Find where the given text appears and provide that cell's center as [x, y] coordinate. 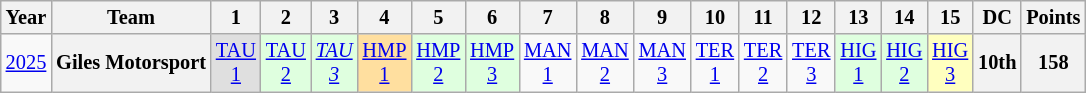
HIG3 [950, 63]
158 [1053, 63]
5 [438, 17]
HIG2 [904, 63]
8 [604, 17]
6 [492, 17]
14 [904, 17]
Giles Motorsport [131, 63]
TAU1 [236, 63]
7 [548, 17]
MAN3 [662, 63]
9 [662, 17]
1 [236, 17]
HIG1 [858, 63]
4 [384, 17]
3 [334, 17]
TAU3 [334, 63]
TER3 [811, 63]
Year [26, 17]
MAN1 [548, 63]
Points [1053, 17]
11 [763, 17]
HMP3 [492, 63]
TAU2 [286, 63]
10 [715, 17]
2 [286, 17]
TER1 [715, 63]
HMP1 [384, 63]
2025 [26, 63]
13 [858, 17]
10th [997, 63]
TER2 [763, 63]
HMP2 [438, 63]
Team [131, 17]
DC [997, 17]
MAN2 [604, 63]
15 [950, 17]
12 [811, 17]
